Search for the cell housing the specified text and yield its (x, y) center coordinate. 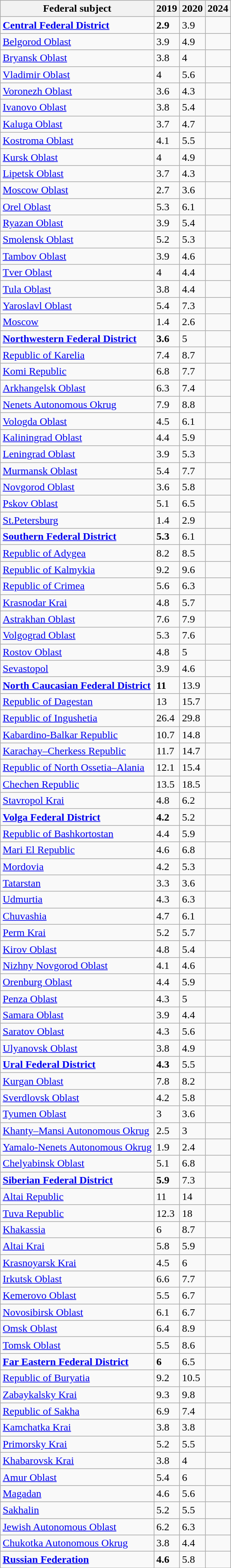
Kursk Oblast (77, 157)
15.7 (192, 701)
Arkhangelsk Oblast (77, 388)
10.5 (192, 1378)
Kurgan Oblast (77, 1081)
13 (167, 701)
Ivanovo Oblast (77, 108)
Jewish Autonomous Oblast (77, 1526)
Ulyanovsk Oblast (77, 1048)
Republic of Ingushetia (77, 718)
Novosibirsk Oblast (77, 1312)
13.9 (192, 685)
2.4 (192, 1147)
Far Eastern Federal District (77, 1362)
2024 (218, 9)
Republic of Crimea (77, 586)
Magadan (77, 1493)
Amur Oblast (77, 1477)
Khanty–Mansi Autonomous Okrug (77, 1131)
Chelyabinsk Oblast (77, 1164)
Central Federal District (77, 25)
Sevastopol (77, 668)
Sverdlovsk Oblast (77, 1098)
Chukotka Autonomous Okrug (77, 1543)
Penza Oblast (77, 998)
Ural Federal District (77, 1065)
Kemerovo Oblast (77, 1296)
2.6 (192, 322)
18 (192, 1213)
Leningrad Oblast (77, 454)
Zabaykalsky Krai (77, 1395)
Republic of Kalmykia (77, 570)
Kirov Oblast (77, 949)
Khabarovsk Krai (77, 1460)
9.6 (192, 570)
14 (192, 1196)
26.4 (167, 718)
Russian Federation (77, 1560)
29.8 (192, 718)
Ryazan Oblast (77, 223)
Vladimir Oblast (77, 75)
Orel Oblast (77, 207)
Belgorod Oblast (77, 42)
Yaroslavl Oblast (77, 306)
1.9 (167, 1147)
Tuva Republic (77, 1213)
12.3 (167, 1213)
8.5 (192, 553)
Volga Federal District (77, 817)
9.8 (192, 1395)
Kamchatka Krai (77, 1428)
Astrakhan Oblast (77, 619)
Sakhalin (77, 1510)
Moscow (77, 322)
Tomsk Oblast (77, 1345)
Chechen Republic (77, 784)
Nenets Autonomous Okrug (77, 404)
12.1 (167, 768)
Komi Republic (77, 372)
Siberian Federal District (77, 1180)
6.6 (167, 1279)
Altai Republic (77, 1196)
2.7 (167, 190)
Karachay–Cherkess Republic (77, 751)
Republic of Karelia (77, 355)
2020 (192, 9)
Republic of North Ossetia–Alania (77, 768)
Bryansk Oblast (77, 58)
Republic of Buryatia (77, 1378)
9.3 (167, 1395)
Omsk Oblast (77, 1329)
13.5 (167, 784)
Pskov Oblast (77, 504)
6.4 (167, 1329)
15.4 (192, 768)
Republic of Sakha (77, 1411)
Perm Krai (77, 932)
Novgorod Oblast (77, 487)
14.7 (192, 751)
Tver Oblast (77, 273)
Kaluga Oblast (77, 124)
Krasnodar Krai (77, 603)
Udmurtia (77, 900)
Altai Krai (77, 1246)
11.7 (167, 751)
Mordovia (77, 867)
Samara Oblast (77, 1015)
2019 (167, 9)
Vologda Oblast (77, 421)
Tambov Oblast (77, 256)
Mari El Republic (77, 850)
Tyumen Oblast (77, 1114)
Republic of Bashkortostan (77, 834)
6.9 (167, 1411)
Kabardino-Balkar Republic (77, 735)
Lipetsk Oblast (77, 173)
Southern Federal District (77, 537)
Saratov Oblast (77, 1032)
Murmansk Oblast (77, 470)
Republic of Adygea (77, 553)
8.9 (192, 1329)
Tula Oblast (77, 289)
Tatarstan (77, 883)
Voronezh Oblast (77, 91)
8.8 (192, 404)
7.8 (167, 1081)
18.5 (192, 784)
8.6 (192, 1345)
Stavropol Krai (77, 801)
Primorsky Krai (77, 1444)
Irkutsk Oblast (77, 1279)
Volgograd Oblast (77, 636)
10.7 (167, 735)
Yamalo-Nenets Autonomous Okrug (77, 1147)
Republic of Dagestan (77, 701)
3.3 (167, 883)
Kaliningrad Oblast (77, 437)
Nizhny Novgorod Oblast (77, 965)
North Caucasian Federal District (77, 685)
Krasnoyarsk Krai (77, 1263)
Smolensk Oblast (77, 240)
Moscow Oblast (77, 190)
Federal subject (77, 9)
2.5 (167, 1131)
Chuvashia (77, 916)
St.Petersburg (77, 520)
Kostroma Oblast (77, 140)
Orenburg Oblast (77, 982)
Northwestern Federal District (77, 339)
14.8 (192, 735)
Khakassia (77, 1229)
Rostov Oblast (77, 652)
